Extract the (x, y) coordinate from the center of the cell holding the provided text.  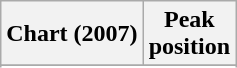
Chart (2007) (72, 34)
Peakposition (189, 34)
